Locate the cell with the specified text and output its (X, Y) center coordinate. 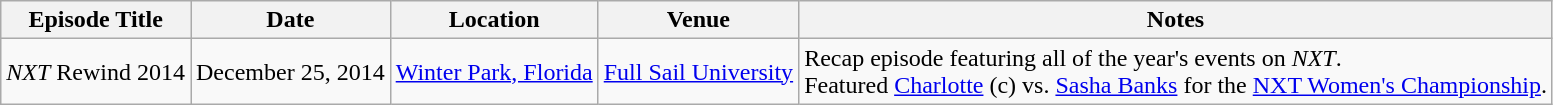
December 25, 2014 (290, 72)
Date (290, 20)
Winter Park, Florida (494, 72)
NXT Rewind 2014 (96, 72)
Recap episode featuring all of the year's events on NXT.Featured Charlotte (c) vs. Sasha Banks for the NXT Women's Championship. (1176, 72)
Episode Title (96, 20)
Full Sail University (698, 72)
Notes (1176, 20)
Location (494, 20)
Venue (698, 20)
